Provide the [x, y] coordinate of the cell's center where the given text is located.  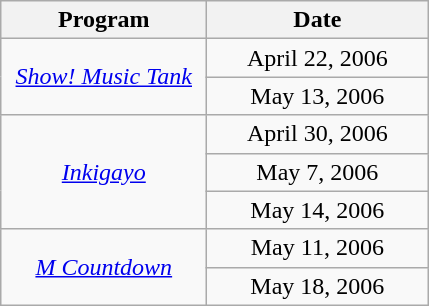
May 7, 2006 [318, 172]
May 18, 2006 [318, 286]
Program [104, 20]
May 11, 2006 [318, 248]
April 30, 2006 [318, 134]
April 22, 2006 [318, 58]
Show! Music Tank [104, 77]
Inkigayo [104, 172]
M Countdown [104, 267]
May 14, 2006 [318, 210]
Date [318, 20]
May 13, 2006 [318, 96]
